Identify which cell holds the provided text, then report its (X, Y) central coordinate. 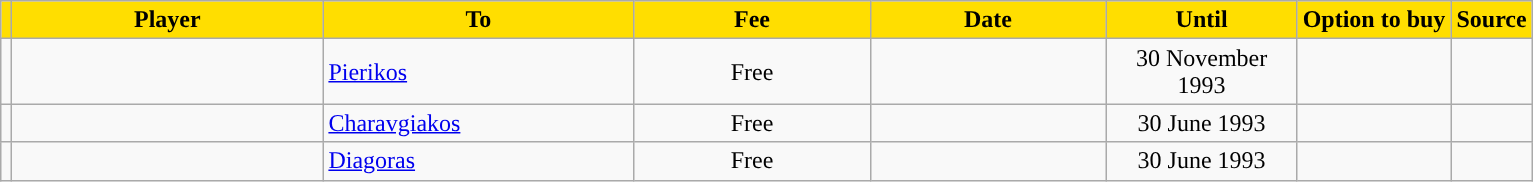
Fee (752, 20)
30 November 1993 (1202, 72)
Charavgiakos (478, 123)
Source (1492, 20)
Diagoras (478, 161)
Pierikos (478, 72)
Player (168, 20)
To (478, 20)
Option to buy (1374, 20)
Date (988, 20)
Until (1202, 20)
